Determine the (x, y) coordinate at the center of the cell enclosing the given text.  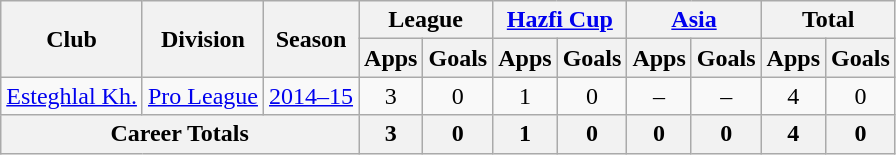
Season (310, 39)
Asia (694, 20)
2014–15 (310, 96)
Club (72, 39)
Esteghlal Kh. (72, 96)
Career Totals (180, 134)
Total (828, 20)
Hazfi Cup (560, 20)
Division (202, 39)
Pro League (202, 96)
League (426, 20)
